Find where the given text appears and provide that cell's center as (x, y) coordinate. 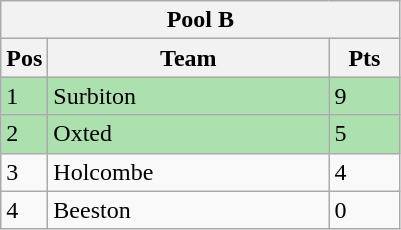
2 (24, 134)
Oxted (188, 134)
5 (364, 134)
Surbiton (188, 96)
1 (24, 96)
Pool B (200, 20)
Holcombe (188, 172)
Team (188, 58)
9 (364, 96)
0 (364, 210)
Beeston (188, 210)
Pts (364, 58)
Pos (24, 58)
3 (24, 172)
